Pinpoint the cell where the given text exists, returning its [X, Y] midpoint coordinate. 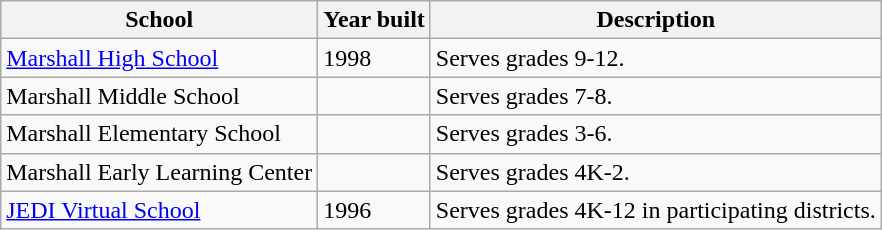
Serves grades 4K-12 in participating districts. [656, 210]
Marshall Middle School [160, 96]
Year built [374, 20]
Serves grades 4K-2. [656, 172]
1996 [374, 210]
JEDI Virtual School [160, 210]
Serves grades 3-6. [656, 134]
School [160, 20]
Serves grades 9-12. [656, 58]
Marshall Elementary School [160, 134]
Marshall High School [160, 58]
Marshall Early Learning Center [160, 172]
1998 [374, 58]
Serves grades 7-8. [656, 96]
Description [656, 20]
